Capture the cell that displays the provided text and extract its (x, y) central coordinate. 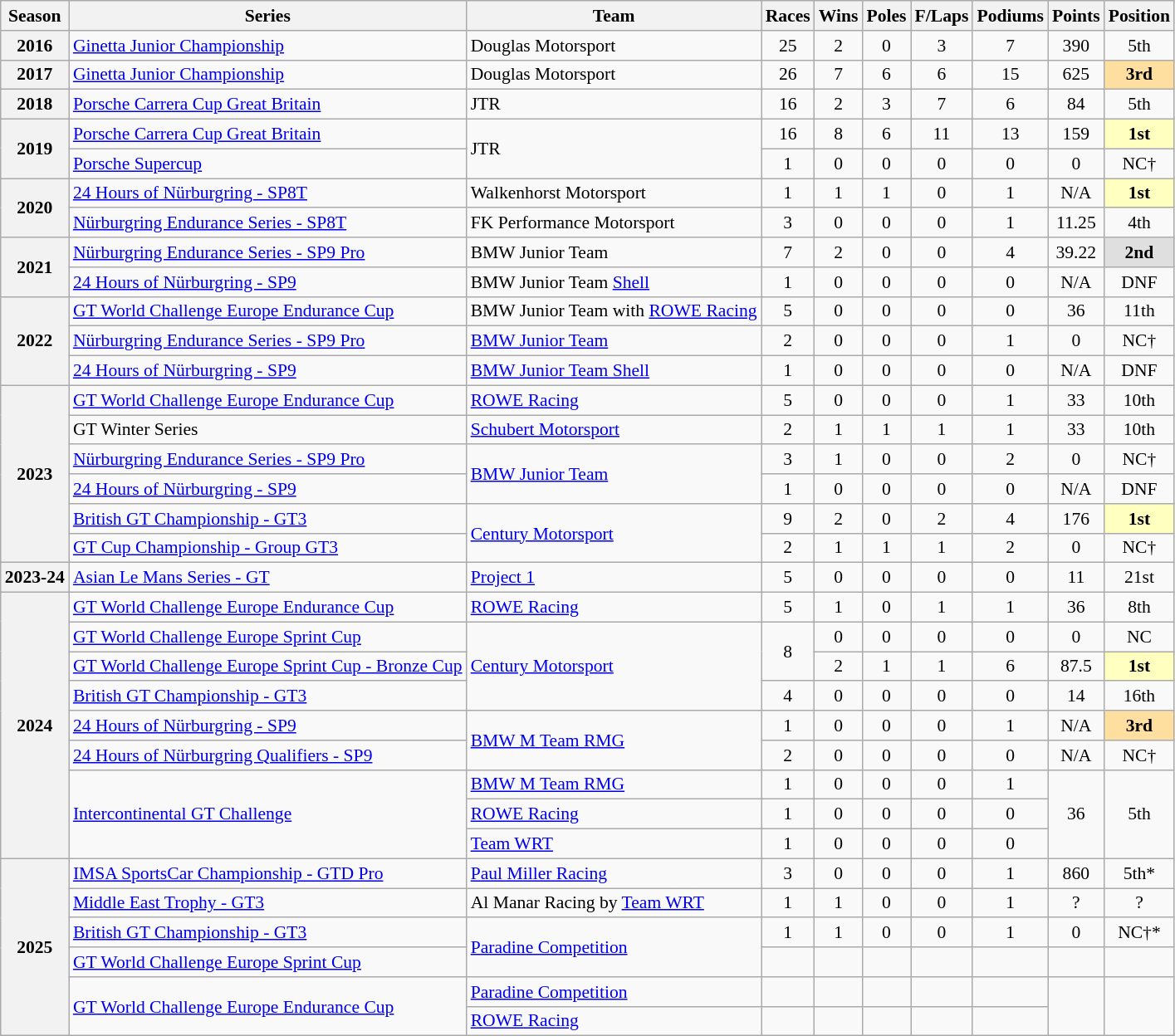
16th (1139, 696)
Wins (839, 16)
11th (1139, 311)
2020 (35, 208)
2017 (35, 75)
Al Manar Racing by Team WRT (614, 903)
Points (1076, 16)
GT Cup Championship - Group GT3 (267, 548)
Porsche Supercup (267, 164)
8th (1139, 608)
24 Hours of Nürburgring - SP8T (267, 193)
176 (1076, 519)
2023 (35, 474)
2025 (35, 947)
2016 (35, 46)
Poles (886, 16)
2022 (35, 340)
625 (1076, 75)
84 (1076, 105)
2024 (35, 726)
390 (1076, 46)
IMSA SportsCar Championship - GTD Pro (267, 873)
Intercontinental GT Challenge (267, 814)
860 (1076, 873)
9 (788, 519)
2021 (35, 267)
11.25 (1076, 223)
GT World Challenge Europe Sprint Cup - Bronze Cup (267, 667)
Position (1139, 16)
Schubert Motorsport (614, 430)
24 Hours of Nürburgring Qualifiers - SP9 (267, 755)
Series (267, 16)
Season (35, 16)
26 (788, 75)
Team WRT (614, 844)
Paul Miller Racing (614, 873)
15 (1010, 75)
NC†* (1139, 933)
14 (1076, 696)
Team (614, 16)
Walkenhorst Motorsport (614, 193)
Middle East Trophy - GT3 (267, 903)
39.22 (1076, 252)
21st (1139, 578)
NC (1139, 637)
Asian Le Mans Series - GT (267, 578)
FK Performance Motorsport (614, 223)
2023-24 (35, 578)
Nürburgring Endurance Series - SP8T (267, 223)
2019 (35, 149)
25 (788, 46)
159 (1076, 134)
13 (1010, 134)
2nd (1139, 252)
GT Winter Series (267, 430)
BMW Junior Team with ROWE Racing (614, 311)
Project 1 (614, 578)
4th (1139, 223)
2018 (35, 105)
F/Laps (942, 16)
Races (788, 16)
5th* (1139, 873)
Podiums (1010, 16)
87.5 (1076, 667)
